Pinpoint the cell where the given text exists, returning its [X, Y] midpoint coordinate. 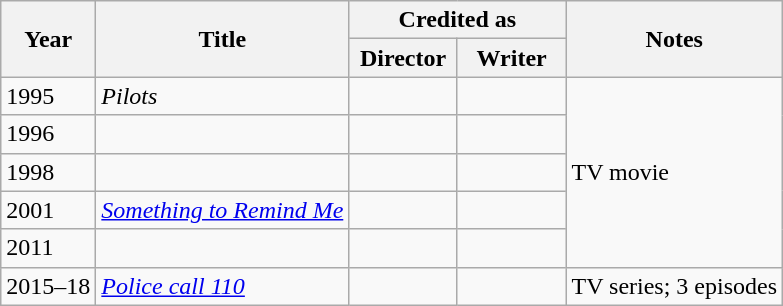
2001 [48, 210]
1996 [48, 134]
Notes [674, 39]
Writer [512, 58]
Something to Remind Me [222, 210]
TV movie [674, 172]
Title [222, 39]
TV series; 3 episodes [674, 286]
Year [48, 39]
Pilots [222, 96]
Director [404, 58]
Credited as [458, 20]
1998 [48, 172]
Police call 110 [222, 286]
1995 [48, 96]
2015–18 [48, 286]
2011 [48, 248]
